Provide the (X, Y) coordinate of the cell's center where the given text is located.  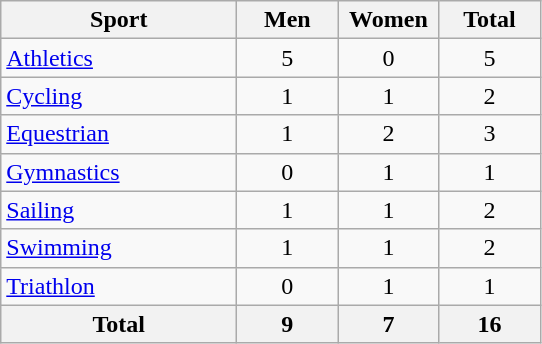
Athletics (119, 58)
Triathlon (119, 286)
Men (288, 20)
Gymnastics (119, 172)
3 (490, 134)
Sport (119, 20)
Women (388, 20)
16 (490, 324)
Swimming (119, 248)
9 (288, 324)
7 (388, 324)
Cycling (119, 96)
Equestrian (119, 134)
Sailing (119, 210)
